From the cell containing the given text, extract its center point as [x, y] coordinate. 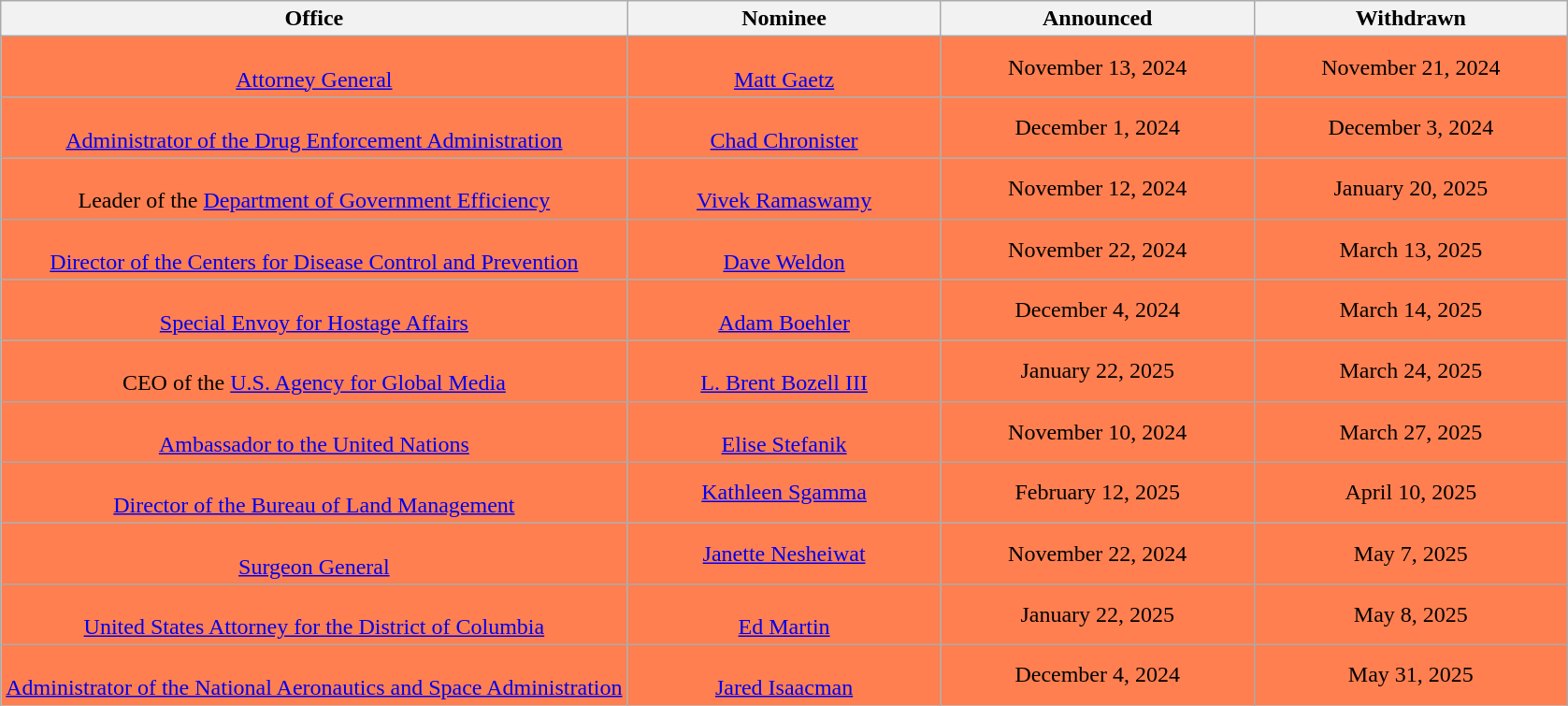
May 31, 2025 [1410, 675]
L. Brent Bozell III [784, 370]
March 24, 2025 [1410, 370]
February 12, 2025 [1098, 492]
United States Attorney for the District of Columbia [314, 613]
Announced [1098, 19]
Office [314, 19]
Vivek Ramaswamy [784, 189]
Leader of the Department of Government Efficiency [314, 189]
December 3, 2024 [1410, 127]
November 13, 2024 [1098, 67]
Kathleen Sgamma [784, 492]
Ed Martin [784, 613]
Administrator of the Drug Enforcement Administration [314, 127]
May 7, 2025 [1410, 554]
November 10, 2024 [1098, 432]
Director of the Centers for Disease Control and Prevention [314, 249]
March 27, 2025 [1410, 432]
November 12, 2024 [1098, 189]
December 1, 2024 [1098, 127]
Matt Gaetz [784, 67]
January 20, 2025 [1410, 189]
March 14, 2025 [1410, 310]
Special Envoy for Hostage Affairs [314, 310]
Adam Boehler [784, 310]
November 21, 2024 [1410, 67]
Administrator of the National Aeronautics and Space Administration [314, 675]
Elise Stefanik [784, 432]
Surgeon General [314, 554]
Jared Isaacman [784, 675]
April 10, 2025 [1410, 492]
March 13, 2025 [1410, 249]
CEO of the U.S. Agency for Global Media [314, 370]
Withdrawn [1410, 19]
May 8, 2025 [1410, 613]
Attorney General [314, 67]
Janette Nesheiwat [784, 554]
Ambassador to the United Nations [314, 432]
Nominee [784, 19]
Dave Weldon [784, 249]
Director of the Bureau of Land Management [314, 492]
Chad Chronister [784, 127]
